Find where the given text appears and provide that cell's center as (x, y) coordinate. 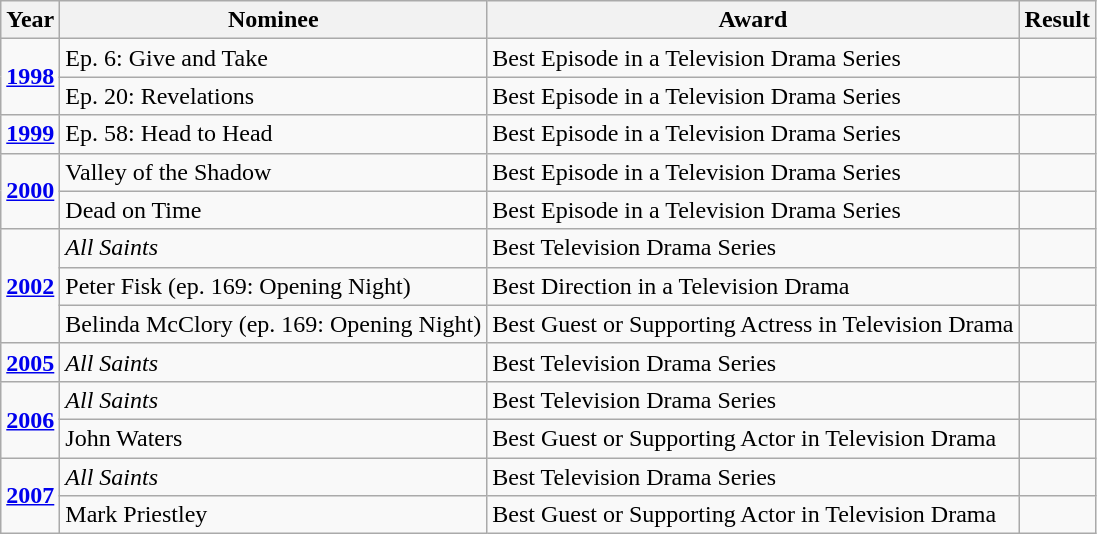
Peter Fisk (ep. 169: Opening Night) (274, 286)
1999 (30, 134)
Belinda McClory (ep. 169: Opening Night) (274, 324)
2007 (30, 496)
Best Guest or Supporting Actress in Television Drama (753, 324)
John Waters (274, 438)
1998 (30, 77)
Result (1057, 20)
Ep. 20: Revelations (274, 96)
2006 (30, 419)
Ep. 58: Head to Head (274, 134)
Mark Priestley (274, 515)
Year (30, 20)
2000 (30, 191)
2005 (30, 362)
Award (753, 20)
Dead on Time (274, 210)
Nominee (274, 20)
Ep. 6: Give and Take (274, 58)
Best Direction in a Television Drama (753, 286)
2002 (30, 286)
Valley of the Shadow (274, 172)
